Search for the cell housing the specified text and yield its [x, y] center coordinate. 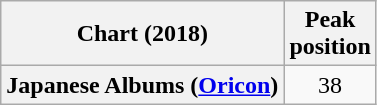
Chart (2018) [142, 34]
Peak position [330, 34]
Japanese Albums (Oricon) [142, 85]
38 [330, 85]
